Locate the cell with the specified text and output its [X, Y] center coordinate. 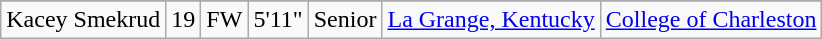
Kacey Smekrud [84, 20]
5'11" [278, 20]
19 [184, 20]
FW [224, 20]
College of Charleston [711, 20]
La Grange, Kentucky [491, 20]
Senior [345, 20]
